Pinpoint the cell where the given text exists, returning its (X, Y) midpoint coordinate. 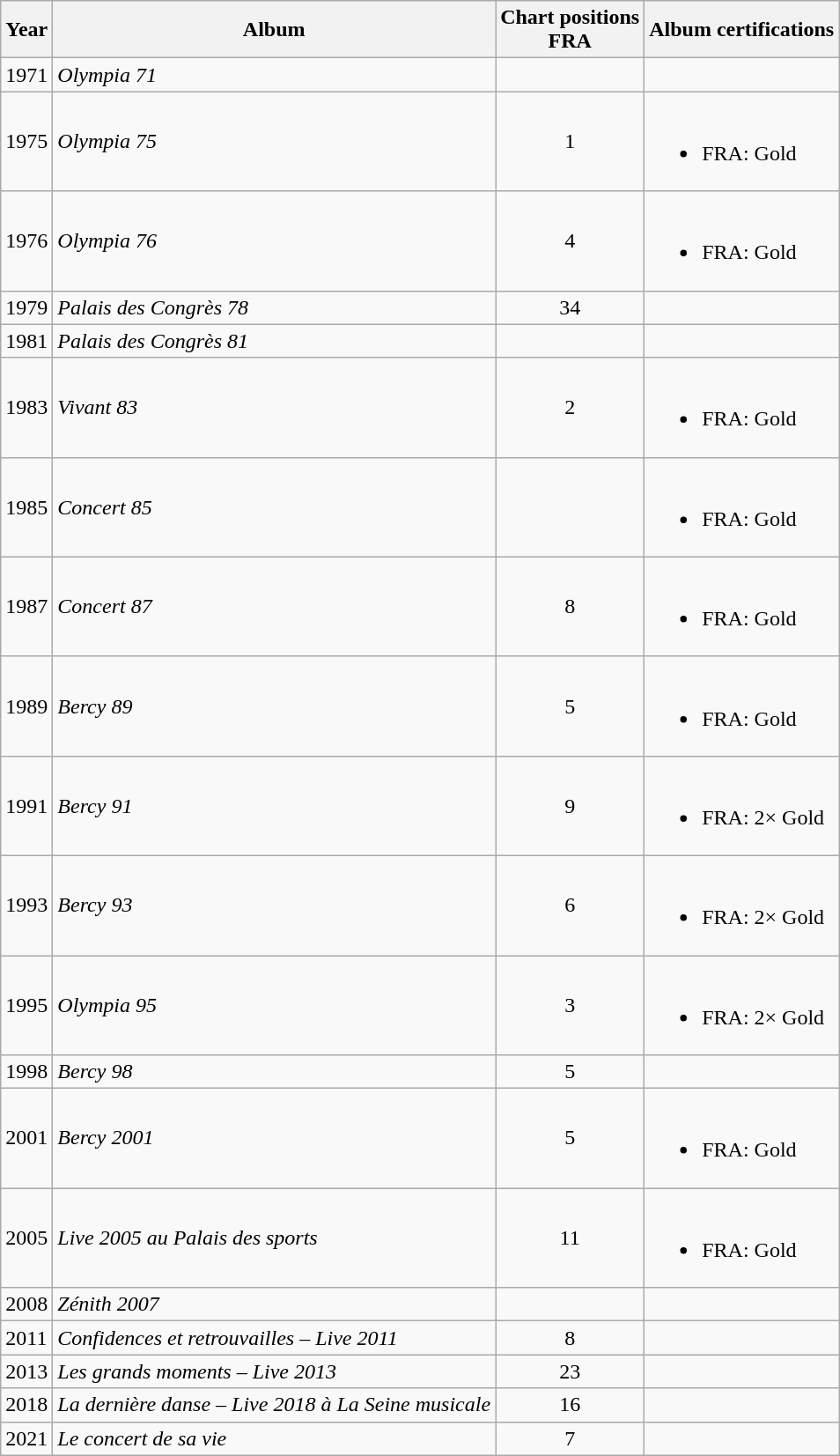
16 (571, 1405)
4 (571, 241)
Le concert de sa vie (275, 1438)
1971 (26, 75)
Palais des Congrès 81 (275, 341)
Olympia 75 (275, 141)
Confidences et retrouvailles – Live 2011 (275, 1338)
2021 (26, 1438)
Album certifications (741, 30)
2 (571, 407)
2018 (26, 1405)
6 (571, 905)
7 (571, 1438)
1976 (26, 241)
2001 (26, 1138)
Bercy 2001 (275, 1138)
1995 (26, 1004)
23 (571, 1371)
1981 (26, 341)
1987 (26, 606)
Concert 85 (275, 507)
1985 (26, 507)
1989 (26, 706)
Vivant 83 (275, 407)
11 (571, 1238)
1991 (26, 805)
Bercy 91 (275, 805)
Olympia 76 (275, 241)
Olympia 95 (275, 1004)
1998 (26, 1072)
Palais des Congrès 78 (275, 307)
Bercy 93 (275, 905)
1979 (26, 307)
Zénith 2007 (275, 1304)
Bercy 98 (275, 1072)
9 (571, 805)
Chart positionsFRA (571, 30)
1 (571, 141)
3 (571, 1004)
1975 (26, 141)
La dernière danse – Live 2018 à La Seine musicale (275, 1405)
1993 (26, 905)
Live 2005 au Palais des sports (275, 1238)
Album (275, 30)
1983 (26, 407)
Bercy 89 (275, 706)
2011 (26, 1338)
Year (26, 30)
Concert 87 (275, 606)
34 (571, 307)
2008 (26, 1304)
2013 (26, 1371)
2005 (26, 1238)
Olympia 71 (275, 75)
Les grands moments – Live 2013 (275, 1371)
